Provide the (X, Y) coordinate of the cell's center where the given text is located.  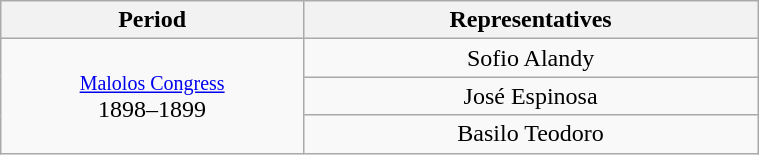
Malolos Congress1898–1899 (152, 96)
Representatives (530, 20)
Basilo Teodoro (530, 134)
José Espinosa (530, 96)
Period (152, 20)
Sofio Alandy (530, 58)
